Scan for the cell matching the given text and deliver its (x, y) coordinate at center. 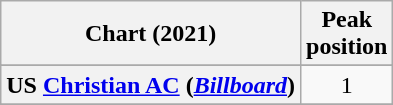
1 (347, 85)
Chart (2021) (151, 34)
US Christian AC (Billboard) (151, 85)
Peakposition (347, 34)
